Capture the cell that displays the provided text and extract its [X, Y] central coordinate. 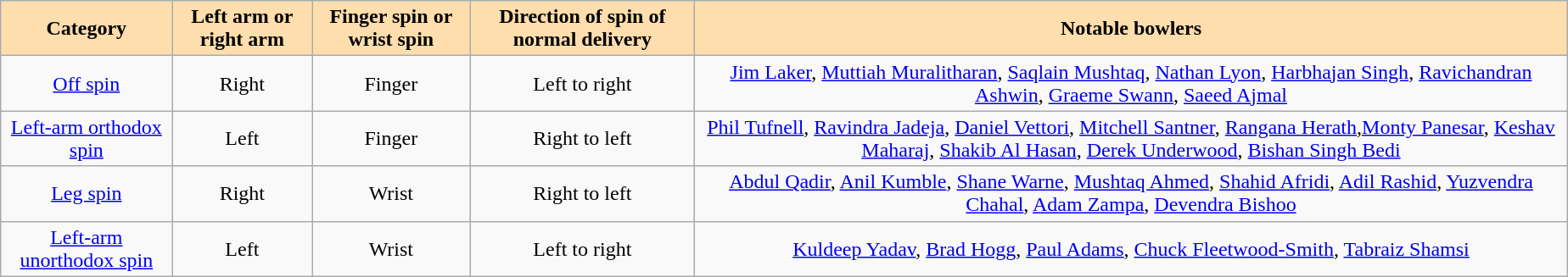
Off spin [87, 83]
Finger spin or wrist spin [391, 29]
Jim Laker, Muttiah Muralitharan, Saqlain Mushtaq, Nathan Lyon, Harbhajan Singh, Ravichandran Ashwin, Graeme Swann, Saeed Ajmal [1132, 83]
Left-arm unorthodox spin [87, 249]
Direction of spin of normal delivery [582, 29]
Kuldeep Yadav, Brad Hogg, Paul Adams, Chuck Fleetwood-Smith, Tabraiz Shamsi [1132, 249]
Category [87, 29]
Left arm or right arm [243, 29]
Notable bowlers [1132, 29]
Abdul Qadir, Anil Kumble, Shane Warne, Mushtaq Ahmed, Shahid Afridi, Adil Rashid, Yuzvendra Chahal, Adam Zampa, Devendra Bishoo [1132, 193]
Leg spin [87, 193]
Left-arm orthodox spin [87, 139]
